Output the (X, Y) coordinate of the center of the cell containing the given text.  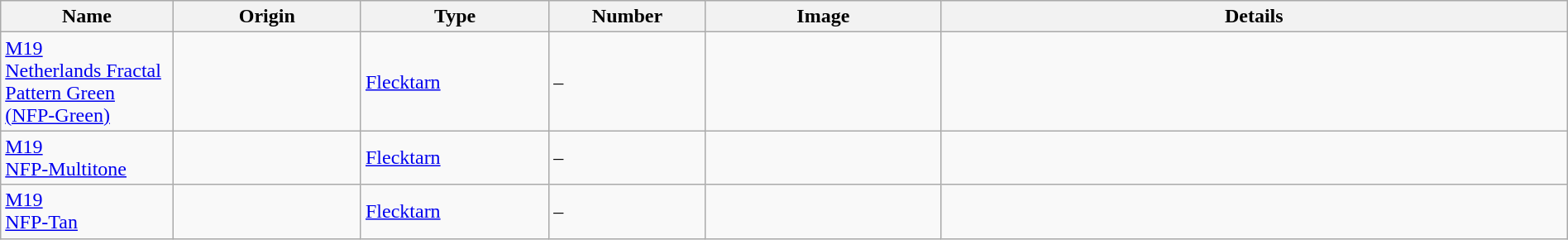
Type (455, 17)
M19NFP-Tan (87, 212)
M19Netherlands Fractal Pattern Green (NFP-Green) (87, 81)
Name (87, 17)
Origin (266, 17)
Details (1254, 17)
M19NFP-Multitone (87, 157)
Number (627, 17)
Image (823, 17)
